Identify which cell holds the provided text, then report its [X, Y] central coordinate. 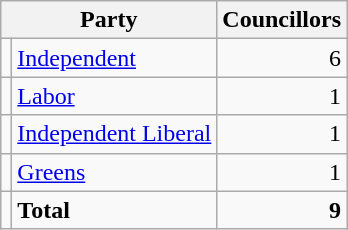
6 [282, 58]
9 [282, 210]
Independent Liberal [114, 134]
Party [109, 20]
Councillors [282, 20]
Greens [114, 172]
Total [114, 210]
Independent [114, 58]
Labor [114, 96]
